For the text-containing cell, return its midpoint in (x, y) coordinate format. 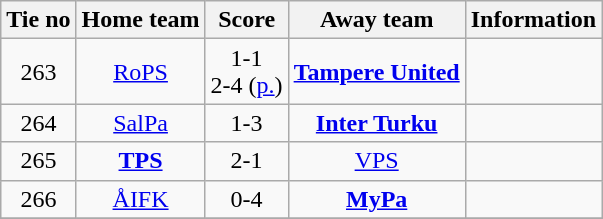
265 (38, 161)
Information (533, 20)
1-1 2-4 (p.) (246, 72)
SalPa (140, 123)
264 (38, 123)
RoPS (140, 72)
1-3 (246, 123)
266 (38, 199)
VPS (376, 161)
Inter Turku (376, 123)
Home team (140, 20)
Score (246, 20)
263 (38, 72)
2-1 (246, 161)
Tie no (38, 20)
Away team (376, 20)
TPS (140, 161)
MyPa (376, 199)
ÅIFK (140, 199)
0-4 (246, 199)
Tampere United (376, 72)
